Detect which cell encompasses the target text, then output its [x, y] center coordinate. 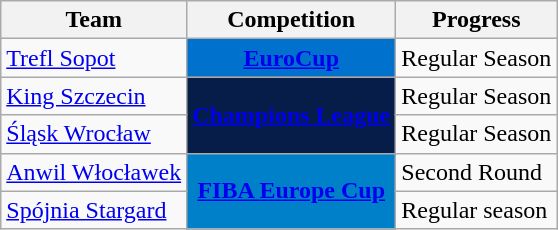
King Szczecin [94, 96]
Second Round [476, 172]
FIBA Europe Cup [292, 191]
Champions League [292, 115]
Team [94, 20]
Spójnia Stargard [94, 210]
Trefl Sopot [94, 58]
Anwil Włocławek [94, 172]
Competition [292, 20]
Progress [476, 20]
EuroCup [292, 58]
Śląsk Wrocław [94, 134]
Regular season [476, 210]
